Scan for the cell matching the given text and deliver its (X, Y) coordinate at center. 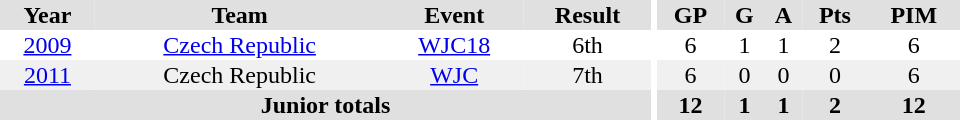
2011 (48, 75)
WJC18 (454, 45)
Event (454, 15)
Year (48, 15)
Result (588, 15)
Team (240, 15)
WJC (454, 75)
G (744, 15)
2009 (48, 45)
7th (588, 75)
GP (691, 15)
6th (588, 45)
Junior totals (326, 105)
A (784, 15)
PIM (914, 15)
Pts (834, 15)
